Search for the cell housing the specified text and yield its [X, Y] center coordinate. 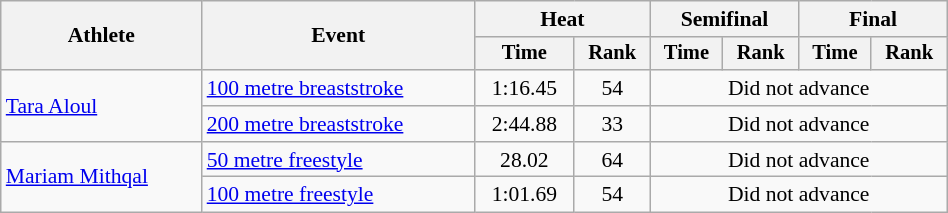
28.02 [525, 160]
Tara Aloul [102, 106]
64 [612, 160]
100 metre freestyle [338, 195]
1:01.69 [525, 195]
1:16.45 [525, 88]
Semifinal [724, 19]
Final [874, 19]
33 [612, 124]
Event [338, 36]
Mariam Mithqal [102, 178]
Heat [563, 19]
100 metre breaststroke [338, 88]
2:44.88 [525, 124]
50 metre freestyle [338, 160]
200 metre breaststroke [338, 124]
Athlete [102, 36]
